Output the [X, Y] coordinate of the center of the cell containing the given text.  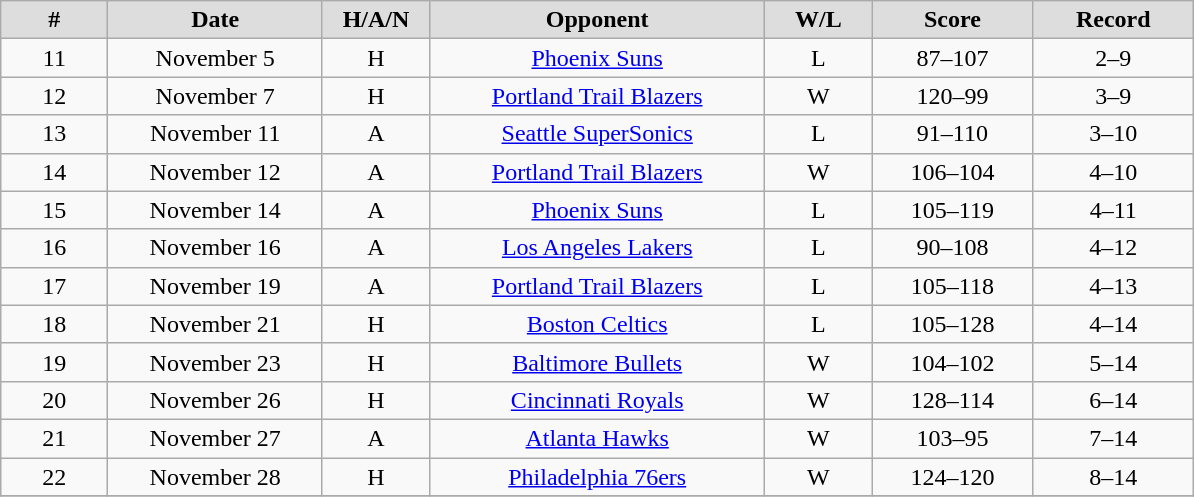
November 11 [215, 134]
4–14 [1114, 324]
21 [54, 438]
Baltimore Bullets [598, 362]
November 12 [215, 172]
20 [54, 400]
13 [54, 134]
87–107 [952, 58]
5–14 [1114, 362]
W/L [818, 20]
6–14 [1114, 400]
November 21 [215, 324]
# [54, 20]
4–13 [1114, 286]
124–120 [952, 477]
11 [54, 58]
8–14 [1114, 477]
16 [54, 248]
Los Angeles Lakers [598, 248]
15 [54, 210]
14 [54, 172]
18 [54, 324]
105–118 [952, 286]
106–104 [952, 172]
128–114 [952, 400]
3–10 [1114, 134]
Cincinnati Royals [598, 400]
Boston Celtics [598, 324]
17 [54, 286]
Seattle SuperSonics [598, 134]
November 7 [215, 96]
Opponent [598, 20]
120–99 [952, 96]
Date [215, 20]
105–119 [952, 210]
91–110 [952, 134]
November 23 [215, 362]
4–10 [1114, 172]
November 26 [215, 400]
103–95 [952, 438]
H/A/N [376, 20]
Record [1114, 20]
90–108 [952, 248]
November 14 [215, 210]
3–9 [1114, 96]
November 16 [215, 248]
4–12 [1114, 248]
7–14 [1114, 438]
November 27 [215, 438]
Philadelphia 76ers [598, 477]
22 [54, 477]
November 5 [215, 58]
104–102 [952, 362]
Atlanta Hawks [598, 438]
105–128 [952, 324]
4–11 [1114, 210]
2–9 [1114, 58]
November 28 [215, 477]
Score [952, 20]
November 19 [215, 286]
12 [54, 96]
19 [54, 362]
